Identify which cell holds the provided text, then report its [x, y] central coordinate. 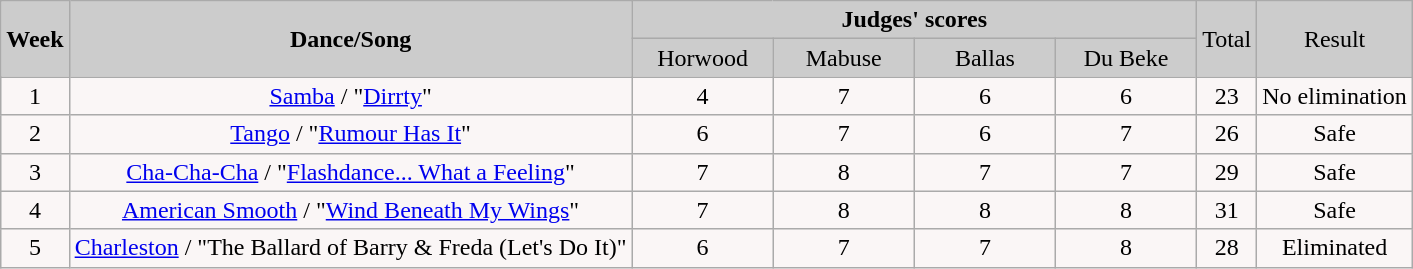
5 [35, 248]
23 [1227, 96]
Samba / "Dirrty" [350, 96]
3 [35, 172]
Tango / "Rumour Has It" [350, 134]
No elimination [1335, 96]
Charleston / "The Ballard of Barry & Freda (Let's Do It)" [350, 248]
Dance/Song [350, 39]
Result [1335, 39]
Mabuse [844, 58]
28 [1227, 248]
Ballas [984, 58]
29 [1227, 172]
31 [1227, 210]
Eliminated [1335, 248]
1 [35, 96]
Du Beke [1126, 58]
Horwood [702, 58]
American Smooth / "Wind Beneath My Wings" [350, 210]
Cha-Cha-Cha / "Flashdance... What a Feeling" [350, 172]
26 [1227, 134]
Judges' scores [914, 20]
2 [35, 134]
Week [35, 39]
Total [1227, 39]
